Provide the (x, y) coordinate of the cell's center where the given text is located.  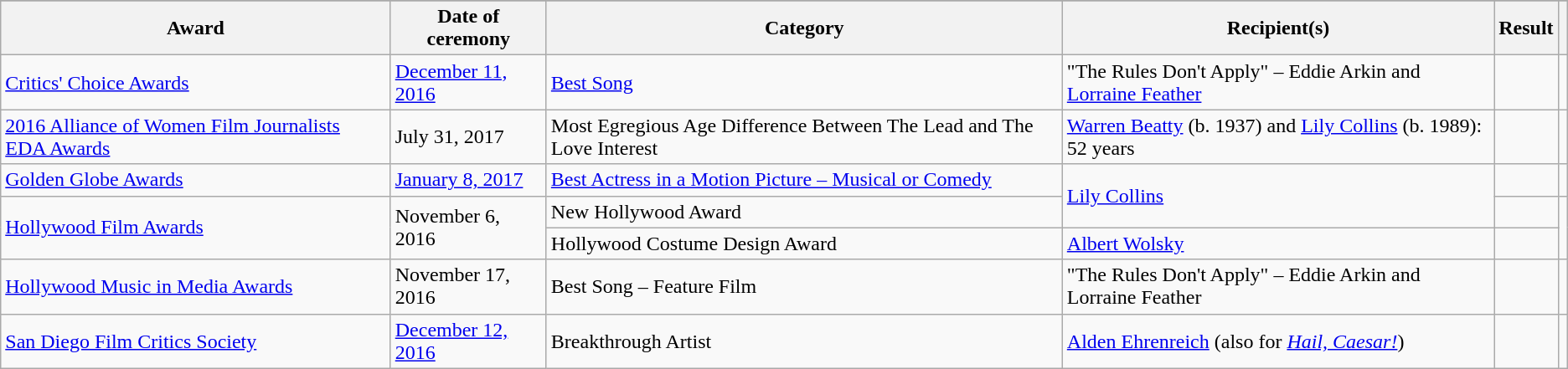
January 8, 2017 (468, 180)
Category (804, 28)
Best Song (804, 82)
December 11, 2016 (468, 82)
Hollywood Music in Media Awards (196, 286)
San Diego Film Critics Society (196, 341)
New Hollywood Award (804, 212)
Golden Globe Awards (196, 180)
Breakthrough Artist (804, 341)
Alden Ehrenreich (also for Hail, Caesar!) (1278, 341)
Lily Collins (1278, 196)
December 12, 2016 (468, 341)
Albert Wolsky (1278, 243)
Recipient(s) (1278, 28)
Award (196, 28)
Best Song – Feature Film (804, 286)
July 31, 2017 (468, 137)
Most Egregious Age Difference Between The Lead and The Love Interest (804, 137)
Warren Beatty (b. 1937) and Lily Collins (b. 1989): 52 years (1278, 137)
2016 Alliance of Women Film Journalists EDA Awards (196, 137)
Hollywood Film Awards (196, 228)
Critics' Choice Awards (196, 82)
Date of ceremony (468, 28)
November 6, 2016 (468, 228)
November 17, 2016 (468, 286)
Best Actress in a Motion Picture – Musical or Comedy (804, 180)
Result (1526, 28)
Hollywood Costume Design Award (804, 243)
